Pinpoint the cell where the given text exists, returning its (X, Y) midpoint coordinate. 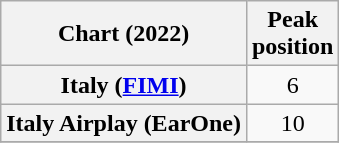
Italy Airplay (EarOne) (124, 123)
Chart (2022) (124, 34)
Italy (FIMI) (124, 85)
6 (292, 85)
10 (292, 123)
Peakposition (292, 34)
